Extract the [x, y] coordinate from the center of the cell holding the provided text.  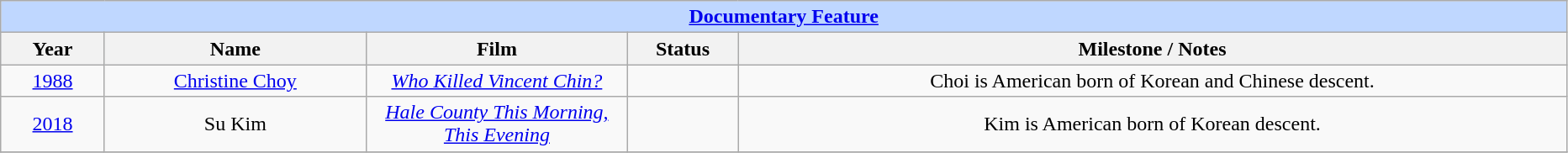
1988 [53, 81]
Documentary Feature [784, 17]
Christine Choy [235, 81]
2018 [53, 124]
Choi is American born of Korean and Chinese descent. [1153, 81]
Film [496, 49]
Who Killed Vincent Chin? [496, 81]
Year [53, 49]
Status [683, 49]
Name [235, 49]
Kim is American born of Korean descent. [1153, 124]
Milestone / Notes [1153, 49]
Su Kim [235, 124]
Hale County This Morning, This Evening [496, 124]
